Pinpoint the cell where the given text exists, returning its [X, Y] midpoint coordinate. 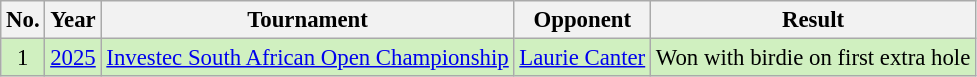
Investec South African Open Championship [308, 58]
Year [73, 20]
No. [23, 20]
Opponent [582, 20]
Laurie Canter [582, 58]
Result [814, 20]
2025 [73, 58]
1 [23, 58]
Tournament [308, 20]
Won with birdie on first extra hole [814, 58]
